Identify which cell holds the provided text, then report its (x, y) central coordinate. 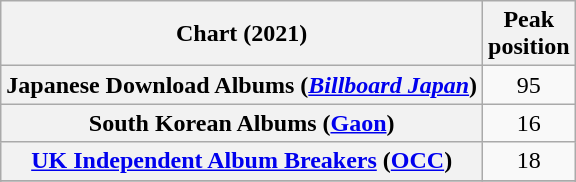
18 (529, 161)
95 (529, 85)
UK Independent Album Breakers (OCC) (242, 161)
16 (529, 123)
Peakposition (529, 34)
South Korean Albums (Gaon) (242, 123)
Chart (2021) (242, 34)
Japanese Download Albums (Billboard Japan) (242, 85)
